Detect which cell encompasses the target text, then output its (X, Y) center coordinate. 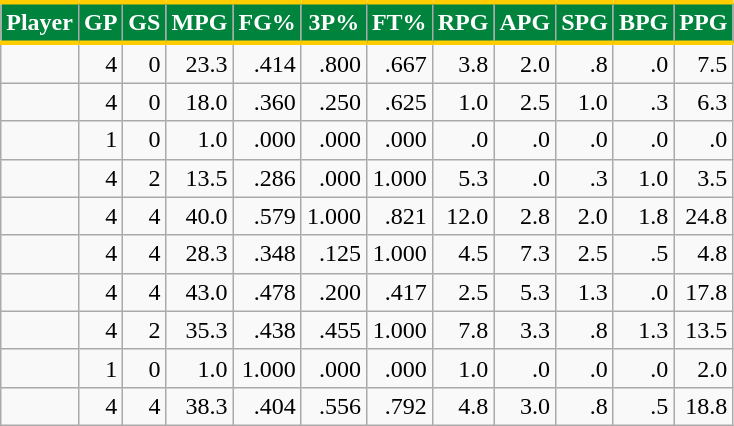
3P% (334, 22)
1.8 (643, 216)
6.3 (704, 102)
FG% (267, 22)
4.5 (463, 254)
3.5 (704, 178)
.250 (334, 102)
43.0 (200, 292)
.478 (267, 292)
12.0 (463, 216)
.455 (334, 330)
BPG (643, 22)
.438 (267, 330)
.348 (267, 254)
MPG (200, 22)
.286 (267, 178)
.667 (399, 63)
7.3 (525, 254)
.625 (399, 102)
.414 (267, 63)
2.8 (525, 216)
.404 (267, 406)
RPG (463, 22)
28.3 (200, 254)
APG (525, 22)
17.8 (704, 292)
SPG (585, 22)
18.8 (704, 406)
.556 (334, 406)
.800 (334, 63)
7.5 (704, 63)
.792 (399, 406)
.821 (399, 216)
38.3 (200, 406)
.200 (334, 292)
3.8 (463, 63)
.125 (334, 254)
7.8 (463, 330)
35.3 (200, 330)
GP (100, 22)
.360 (267, 102)
24.8 (704, 216)
FT% (399, 22)
23.3 (200, 63)
PPG (704, 22)
Player (40, 22)
18.0 (200, 102)
GS (144, 22)
.579 (267, 216)
3.0 (525, 406)
40.0 (200, 216)
.417 (399, 292)
3.3 (525, 330)
